Output the (x, y) coordinate of the center of the cell containing the given text.  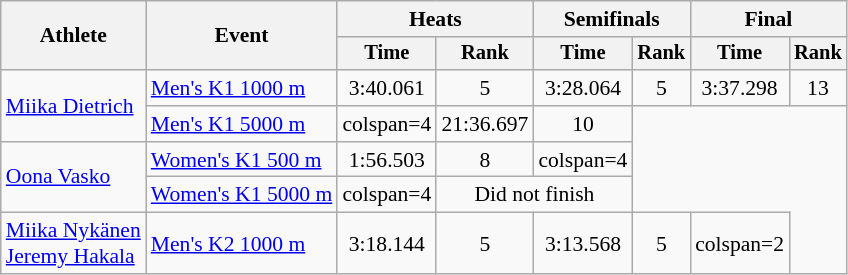
10 (582, 124)
Miika NykänenJeremy Hakala (74, 244)
8 (484, 160)
Men's K2 1000 m (242, 244)
Men's K1 1000 m (242, 88)
Event (242, 36)
Final (768, 19)
3:18.144 (386, 244)
Athlete (74, 36)
3:37.298 (740, 88)
Miika Dietrich (74, 106)
13 (818, 88)
3:13.568 (582, 244)
Did not finish (534, 195)
Women's K1 500 m (242, 160)
Men's K1 5000 m (242, 124)
Heats (435, 19)
Women's K1 5000 m (242, 195)
colspan=2 (740, 244)
Semifinals (612, 19)
1:56.503 (386, 160)
3:28.064 (582, 88)
21:36.697 (484, 124)
Oona Vasko (74, 178)
3:40.061 (386, 88)
